Detect which cell encompasses the target text, then output its [x, y] center coordinate. 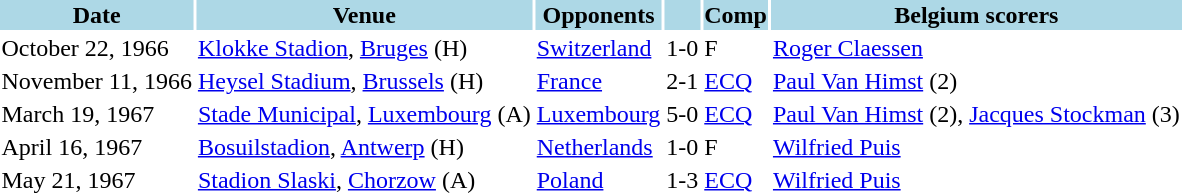
Bosuilstadion, Antwerp (H) [364, 147]
Wilfried Puis [976, 147]
Paul Van Himst (2), Jacques Stockman (3) [976, 114]
2-1 [682, 81]
France [598, 81]
Klokke Stadion, Bruges (H) [364, 48]
Stade Municipal, Luxembourg (A) [364, 114]
Comp [736, 15]
October 22, 1966 [96, 48]
5-0 [682, 114]
Switzerland [598, 48]
Opponents [598, 15]
Date [96, 15]
March 19, 1967 [96, 114]
Luxembourg [598, 114]
April 16, 1967 [96, 147]
Netherlands [598, 147]
Venue [364, 15]
Roger Claessen [976, 48]
Belgium scorers [976, 15]
Heysel Stadium, Brussels (H) [364, 81]
Paul Van Himst (2) [976, 81]
November 11, 1966 [96, 81]
